Provide the [x, y] coordinate of the cell's center where the given text is located.  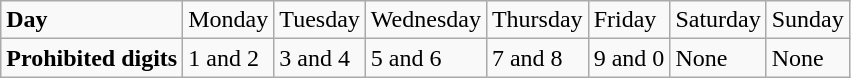
Prohibited digits [92, 58]
Day [92, 20]
Wednesday [426, 20]
Thursday [537, 20]
Tuesday [320, 20]
1 and 2 [228, 58]
7 and 8 [537, 58]
Friday [629, 20]
5 and 6 [426, 58]
Monday [228, 20]
3 and 4 [320, 58]
Saturday [718, 20]
9 and 0 [629, 58]
Sunday [808, 20]
